Capture the cell that displays the provided text and extract its [x, y] central coordinate. 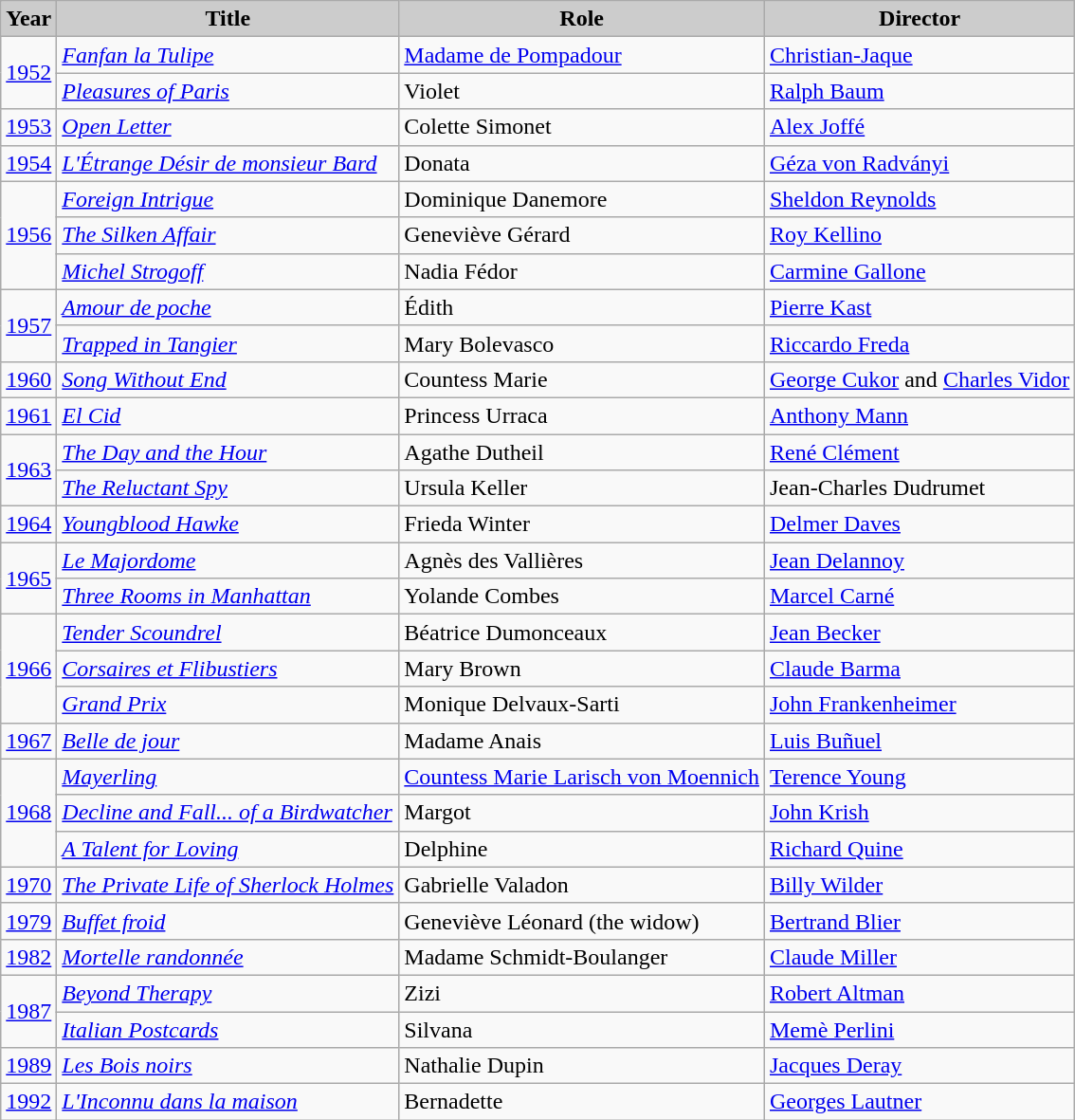
1966 [28, 669]
Madame Anais [582, 741]
Les Bois noirs [228, 1066]
Gabrielle Valadon [582, 885]
1965 [28, 578]
Year [28, 19]
L'Étrange Désir de monsieur Bard [228, 163]
1957 [28, 325]
Le Majordome [228, 560]
Frieda Winter [582, 524]
Carmine Gallone [920, 271]
Nathalie Dupin [582, 1066]
Delphine [582, 849]
1953 [28, 127]
1987 [28, 1011]
The Silken Affair [228, 235]
Georges Lautner [920, 1102]
Countess Marie [582, 379]
Violet [582, 91]
Mortelle randonnée [228, 957]
René Clément [920, 452]
Zizi [582, 993]
1979 [28, 921]
Anthony Mann [920, 415]
Madame de Pompadour [582, 55]
John Frankenheimer [920, 705]
Role [582, 19]
1968 [28, 813]
Mary Bolevasco [582, 343]
Claude Miller [920, 957]
Corsaires et Flibustiers [228, 669]
Bernadette [582, 1102]
Donata [582, 163]
1967 [28, 741]
Trapped in Tangier [228, 343]
Pleasures of Paris [228, 91]
Bertrand Blier [920, 921]
Youngblood Hawke [228, 524]
Jacques Deray [920, 1066]
Three Rooms in Manhattan [228, 597]
Ursula Keller [582, 488]
Roy Kellino [920, 235]
Jean Delannoy [920, 560]
Fanfan la Tulipe [228, 55]
Riccardo Freda [920, 343]
Foreign Intrigue [228, 199]
Tender Scoundrel [228, 633]
Robert Altman [920, 993]
Claude Barma [920, 669]
1963 [28, 470]
Geneviève Léonard (the widow) [582, 921]
Christian-Jaque [920, 55]
Ralph Baum [920, 91]
Dominique Danemore [582, 199]
Colette Simonet [582, 127]
Title [228, 19]
Mayerling [228, 777]
1989 [28, 1066]
1952 [28, 73]
Decline and Fall... of a Birdwatcher [228, 813]
Grand Prix [228, 705]
Geneviève Gérard [582, 235]
Monique Delvaux-Sarti [582, 705]
Richard Quine [920, 849]
Mary Brown [582, 669]
Italian Postcards [228, 1029]
Belle de jour [228, 741]
1982 [28, 957]
Sheldon Reynolds [920, 199]
Madame Schmidt-Boulanger [582, 957]
George Cukor and Charles Vidor [920, 379]
1970 [28, 885]
Luis Buñuel [920, 741]
Marcel Carné [920, 597]
Jean Becker [920, 633]
Alex Joffé [920, 127]
Michel Strogoff [228, 271]
Countess Marie Larisch von Moennich [582, 777]
Terence Young [920, 777]
Billy Wilder [920, 885]
The Private Life of Sherlock Holmes [228, 885]
Agathe Dutheil [582, 452]
El Cid [228, 415]
The Day and the Hour [228, 452]
Buffet froid [228, 921]
Memè Perlini [920, 1029]
1956 [28, 235]
Agnès des Vallières [582, 560]
Open Letter [228, 127]
1964 [28, 524]
1961 [28, 415]
The Reluctant Spy [228, 488]
Delmer Daves [920, 524]
Nadia Fédor [582, 271]
Beyond Therapy [228, 993]
Pierre Kast [920, 307]
Song Without End [228, 379]
Silvana [582, 1029]
A Talent for Loving [228, 849]
Béatrice Dumonceaux [582, 633]
Yolande Combes [582, 597]
Director [920, 19]
Princess Urraca [582, 415]
1954 [28, 163]
Margot [582, 813]
1992 [28, 1102]
John Krish [920, 813]
Édith [582, 307]
Géza von Radványi [920, 163]
Amour de poche [228, 307]
Jean-Charles Dudrumet [920, 488]
L'Inconnu dans la maison [228, 1102]
1960 [28, 379]
